Determine the (X, Y) coordinate at the center of the cell enclosing the given text.  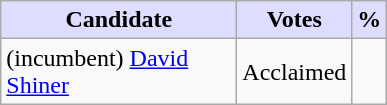
% (370, 20)
Candidate (119, 20)
Votes (294, 20)
Acclaimed (294, 72)
(incumbent) David Shiner (119, 72)
